Return [X, Y] of the center of cell containing provided text 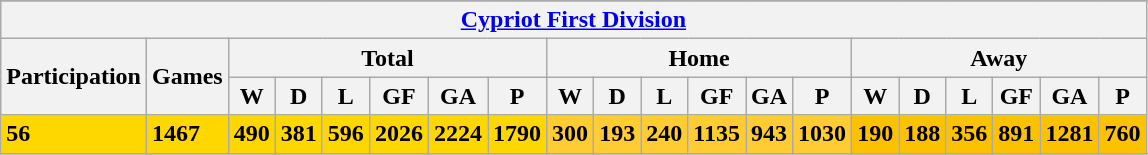
2026 [398, 134]
56 [74, 134]
240 [664, 134]
190 [876, 134]
300 [570, 134]
193 [618, 134]
1030 [822, 134]
Away [999, 58]
760 [1122, 134]
1281 [1070, 134]
1135 [717, 134]
490 [252, 134]
1790 [518, 134]
943 [770, 134]
891 [1016, 134]
1467 [187, 134]
Home [700, 58]
Games [187, 77]
2224 [458, 134]
Total [387, 58]
381 [298, 134]
188 [922, 134]
Participation [74, 77]
356 [970, 134]
596 [346, 134]
Cypriot First Division [574, 20]
